Output the (X, Y) coordinate of the center of the cell containing the given text.  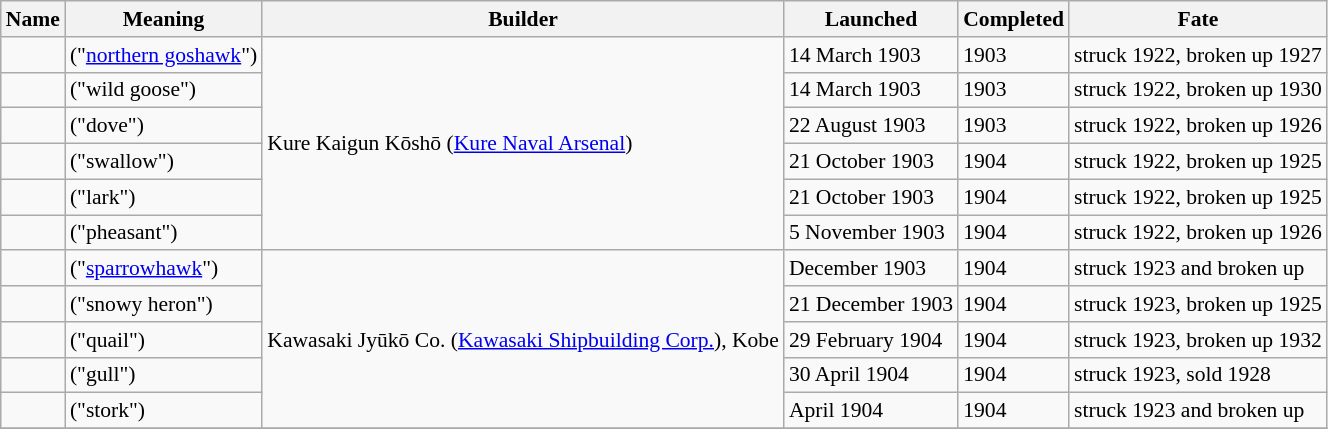
struck 1922, broken up 1930 (1198, 90)
("swallow") (164, 162)
Completed (1014, 19)
("gull") (164, 375)
29 February 1904 (871, 340)
("quail") (164, 340)
struck 1923, broken up 1925 (1198, 304)
("snowy heron") (164, 304)
("stork") (164, 411)
April 1904 (871, 411)
Fate (1198, 19)
("northern goshawk") (164, 55)
Launched (871, 19)
21 December 1903 (871, 304)
Meaning (164, 19)
22 August 1903 (871, 126)
("sparrowhawk") (164, 269)
("pheasant") (164, 233)
struck 1922, broken up 1927 (1198, 55)
struck 1923, sold 1928 (1198, 375)
("wild goose") (164, 90)
December 1903 (871, 269)
5 November 1903 (871, 233)
30 April 1904 (871, 375)
("dove") (164, 126)
Kawasaki Jyūkō Co. (Kawasaki Shipbuilding Corp.), Kobe (523, 340)
struck 1923, broken up 1932 (1198, 340)
Builder (523, 19)
Kure Kaigun Kōshō (Kure Naval Arsenal) (523, 144)
Name (33, 19)
("lark") (164, 197)
